For the text-containing cell, return its midpoint in [x, y] coordinate format. 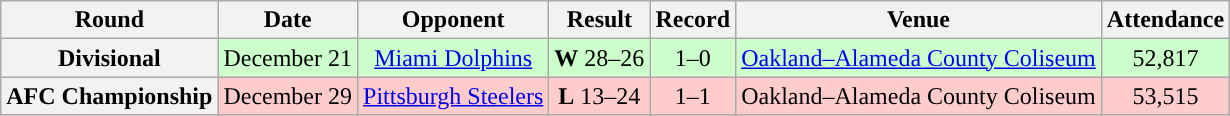
53,515 [1165, 96]
1–1 [693, 96]
December 21 [288, 58]
December 29 [288, 96]
Pittsburgh Steelers [454, 96]
Record [693, 20]
Opponent [454, 20]
Date [288, 20]
1–0 [693, 58]
Round [110, 20]
Venue [919, 20]
52,817 [1165, 58]
Divisional [110, 58]
AFC Championship [110, 96]
L 13–24 [600, 96]
Miami Dolphins [454, 58]
Attendance [1165, 20]
Result [600, 20]
W 28–26 [600, 58]
